Capture the cell that displays the provided text and extract its [X, Y] central coordinate. 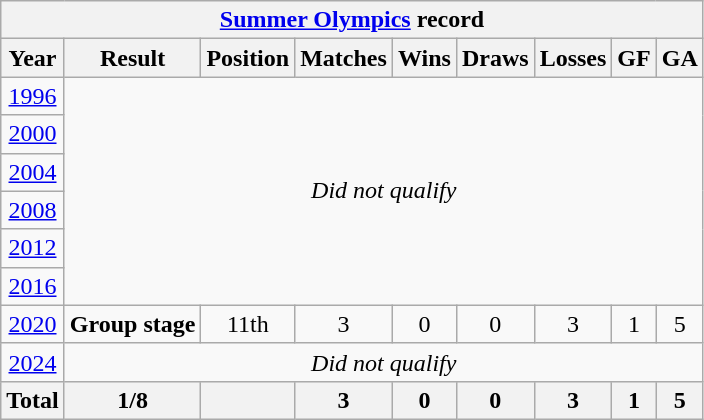
2024 [33, 362]
2004 [33, 172]
2016 [33, 286]
2008 [33, 210]
GF [634, 58]
2000 [33, 134]
GA [680, 58]
1996 [33, 96]
2012 [33, 248]
Matches [344, 58]
Group stage [132, 324]
Losses [573, 58]
1/8 [132, 400]
Total [33, 400]
Draws [495, 58]
Wins [424, 58]
Result [132, 58]
Year [33, 58]
Position [248, 58]
Summer Olympics record [352, 20]
2020 [33, 324]
11th [248, 324]
